Detect which cell encompasses the target text, then output its [X, Y] center coordinate. 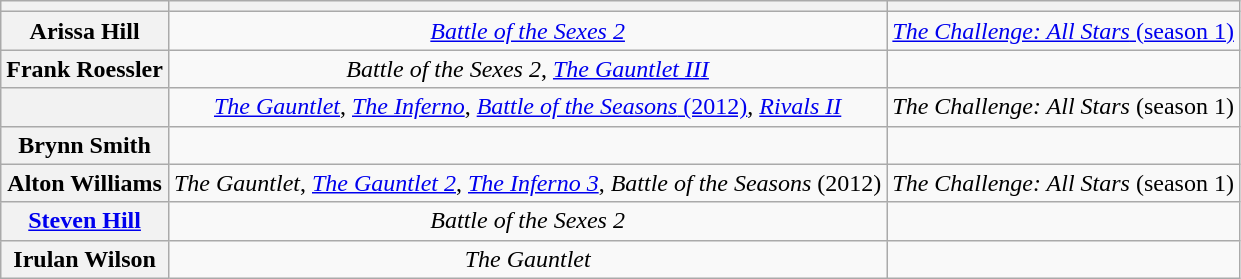
Brynn Smith [85, 145]
The Gauntlet, The Gauntlet 2, The Inferno 3, Battle of the Seasons (2012) [527, 183]
Steven Hill [85, 221]
Battle of the Sexes 2, The Gauntlet III [527, 69]
The Gauntlet, The Inferno, Battle of the Seasons (2012), Rivals II [527, 107]
Alton Williams [85, 183]
Irulan Wilson [85, 259]
Frank Roessler [85, 69]
The Gauntlet [527, 259]
Arissa Hill [85, 31]
